Scan for the cell matching the given text and deliver its [x, y] coordinate at center. 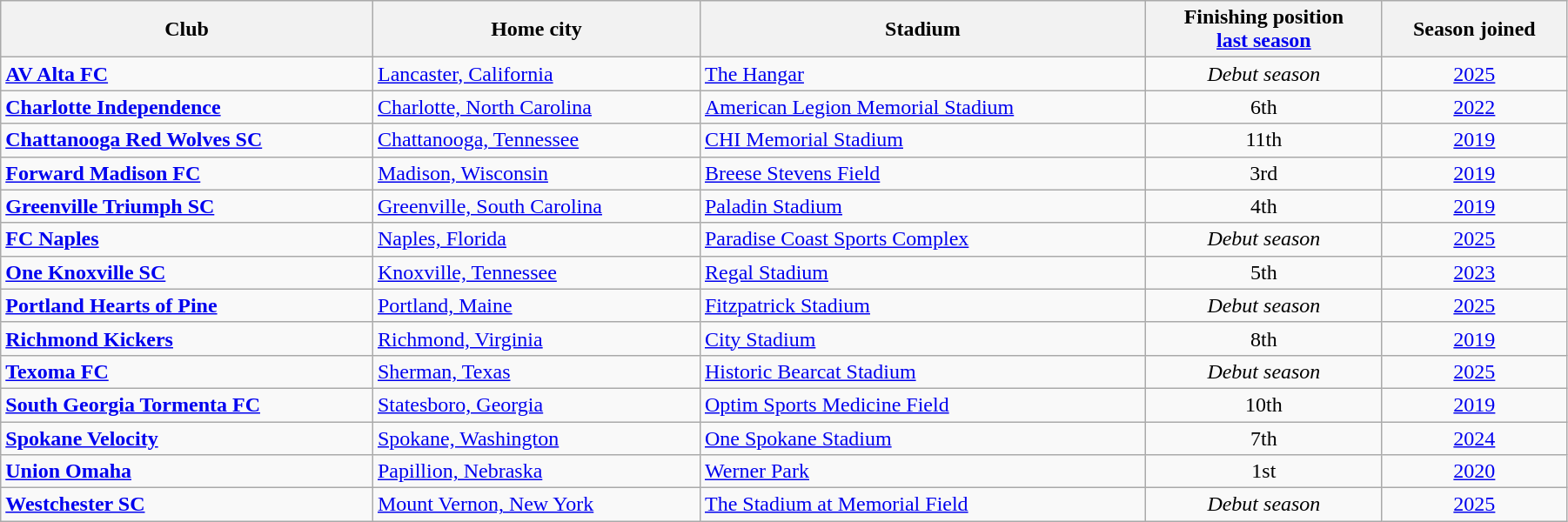
Sherman, Texas [536, 371]
8th [1263, 338]
One Spokane Stadium [922, 438]
Mount Vernon, New York [536, 505]
Richmond, Virginia [536, 338]
Papillion, Nebraska [536, 472]
5th [1263, 272]
6th [1263, 107]
Forward Madison FC [187, 173]
Chattanooga Red Wolves SC [187, 140]
Chattanooga, Tennessee [536, 140]
Paradise Coast Sports Complex [922, 239]
Knoxville, Tennessee [536, 272]
Stadium [922, 30]
2020 [1474, 472]
3rd [1263, 173]
Westchester SC [187, 505]
Portland Hearts of Pine [187, 305]
Statesboro, Georgia [536, 405]
Charlotte, North Carolina [536, 107]
2022 [1474, 107]
2024 [1474, 438]
4th [1263, 206]
Union Omaha [187, 472]
Naples, Florida [536, 239]
Werner Park [922, 472]
South Georgia Tormenta FC [187, 405]
Home city [536, 30]
The Hangar [922, 74]
Historic Bearcat Stadium [922, 371]
Season joined [1474, 30]
2023 [1474, 272]
Charlotte Independence [187, 107]
Texoma FC [187, 371]
Spokane, Washington [536, 438]
Lancaster, California [536, 74]
Greenville Triumph SC [187, 206]
1st [1263, 472]
11th [1263, 140]
Breese Stevens Field [922, 173]
7th [1263, 438]
Richmond Kickers [187, 338]
Paladin Stadium [922, 206]
Club [187, 30]
The Stadium at Memorial Field [922, 505]
Regal Stadium [922, 272]
Finishing positionlast season [1263, 30]
Greenville, South Carolina [536, 206]
Madison, Wisconsin [536, 173]
Spokane Velocity [187, 438]
FC Naples [187, 239]
American Legion Memorial Stadium [922, 107]
Fitzpatrick Stadium [922, 305]
CHI Memorial Stadium [922, 140]
One Knoxville SC [187, 272]
Portland, Maine [536, 305]
City Stadium [922, 338]
10th [1263, 405]
Optim Sports Medicine Field [922, 405]
AV Alta FC [187, 74]
